Provide the [X, Y] coordinate of the cell's center where the given text is located.  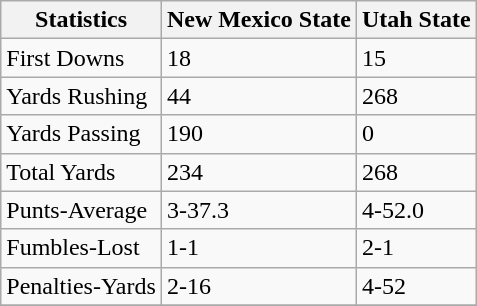
4-52.0 [416, 210]
Total Yards [82, 172]
Yards Passing [82, 134]
Statistics [82, 20]
New Mexico State [258, 20]
18 [258, 58]
15 [416, 58]
1-1 [258, 248]
Utah State [416, 20]
Yards Rushing [82, 96]
2-16 [258, 286]
0 [416, 134]
First Downs [82, 58]
3-37.3 [258, 210]
234 [258, 172]
Fumbles-Lost [82, 248]
Punts-Average [82, 210]
2-1 [416, 248]
Penalties-Yards [82, 286]
44 [258, 96]
190 [258, 134]
4-52 [416, 286]
